Output the (X, Y) coordinate of the center of the cell containing the given text.  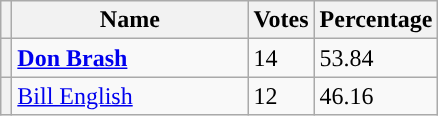
Name (130, 20)
Votes (281, 20)
53.84 (376, 58)
12 (281, 96)
Bill English (130, 96)
46.16 (376, 96)
Percentage (376, 20)
Don Brash (130, 58)
14 (281, 58)
